For the text-containing cell, return its midpoint in [x, y] coordinate format. 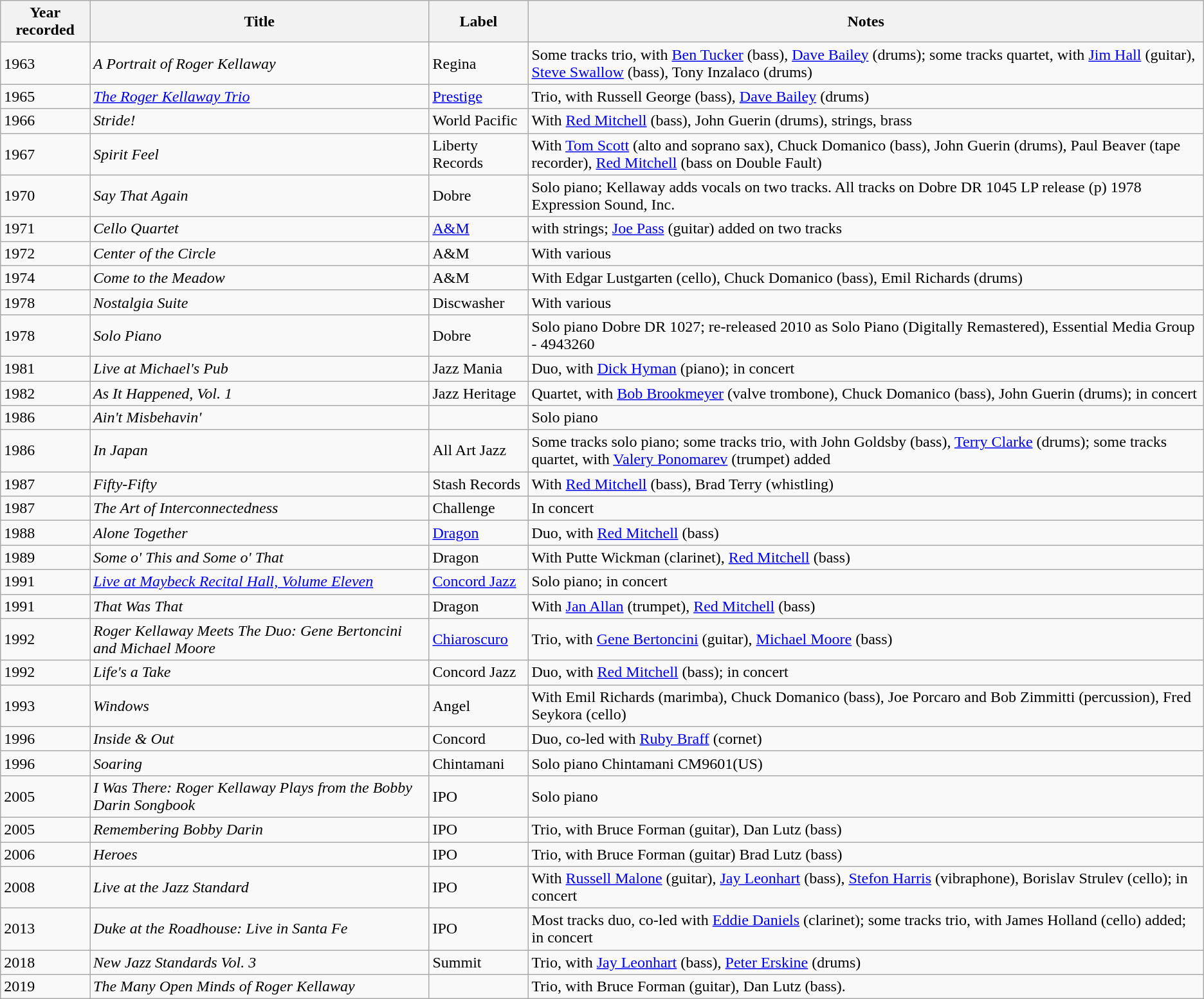
Jazz Mania [479, 368]
Duo, with Dick Hyman (piano); in concert [866, 368]
1988 [45, 533]
Trio, with Bruce Forman (guitar), Dan Lutz (bass). [866, 987]
Label [479, 22]
Chiaroscuro [479, 639]
Roger Kellaway Meets The Duo: Gene Bertoncini and Michael Moore [260, 639]
1967 [45, 154]
Chintamani [479, 763]
Heroes [260, 854]
Liberty Records [479, 154]
Trio, with Bruce Forman (guitar) Brad Lutz (bass) [866, 854]
Life's a Take [260, 672]
1989 [45, 557]
Fifty-Fifty [260, 484]
Center of the Circle [260, 253]
Challenge [479, 509]
Duo, with Red Mitchell (bass); in concert [866, 672]
A Portrait of Roger Kellaway [260, 63]
Trio, with Jay Leonhart (bass), Peter Erskine (drums) [866, 962]
Stash Records [479, 484]
With Putte Wickman (clarinet), Red Mitchell (bass) [866, 557]
Summit [479, 962]
Solo Piano [260, 336]
Jazz Heritage [479, 393]
Some o' This and Some o' That [260, 557]
Solo piano; in concert [866, 582]
1963 [45, 63]
Quartet, with Bob Brookmeyer (valve trombone), Chuck Domanico (bass), John Guerin (drums); in concert [866, 393]
The Art of Interconnectedness [260, 509]
With Russell Malone (guitar), Jay Leonhart (bass), Stefon Harris (vibraphone), Borislav Strulev (cello); in concert [866, 887]
Angel [479, 706]
All Art Jazz [479, 451]
Soaring [260, 763]
With Red Mitchell (bass), John Guerin (drums), strings, brass [866, 121]
1981 [45, 368]
Trio, with Russell George (bass), Dave Bailey (drums) [866, 96]
With Emil Richards (marimba), Chuck Domanico (bass), Joe Porcaro and Bob Zimmitti (percussion), Fred Seykora (cello) [866, 706]
Remembering Bobby Darin [260, 829]
Come to the Meadow [260, 278]
Duke at the Roadhouse: Live in Santa Fe [260, 930]
1971 [45, 229]
With Edgar Lustgarten (cello), Chuck Domanico (bass), Emil Richards (drums) [866, 278]
Regina [479, 63]
Solo piano Dobre DR 1027; re-released 2010 as Solo Piano (Digitally Remastered), Essential Media Group - 4943260 [866, 336]
Concord [479, 739]
I Was There: Roger Kellaway Plays from the Bobby Darin Songbook [260, 796]
That Was That [260, 606]
Live at the Jazz Standard [260, 887]
Live at Michael's Pub [260, 368]
2008 [45, 887]
World Pacific [479, 121]
Prestige [479, 96]
2006 [45, 854]
Most tracks duo, co-led with Eddie Daniels (clarinet); some tracks trio, with James Holland (cello) added; in concert [866, 930]
Inside & Out [260, 739]
2019 [45, 987]
Trio, with Gene Bertoncini (guitar), Michael Moore (bass) [866, 639]
With Red Mitchell (bass), Brad Terry (whistling) [866, 484]
1965 [45, 96]
Alone Together [260, 533]
The Roger Kellaway Trio [260, 96]
Solo piano; Kellaway adds vocals on two tracks. All tracks on Dobre DR 1045 LP release (p) 1978 Expression Sound, Inc. [866, 195]
1966 [45, 121]
In concert [866, 509]
New Jazz Standards Vol. 3 [260, 962]
Some tracks solo piano; some tracks trio, with John Goldsby (bass), Terry Clarke (drums); some tracks quartet, with Valery Ponomarev (trumpet) added [866, 451]
Year recorded [45, 22]
As It Happened, Vol. 1 [260, 393]
Nostalgia Suite [260, 302]
with strings; Joe Pass (guitar) added on two tracks [866, 229]
Discwasher [479, 302]
Live at Maybeck Recital Hall, Volume Eleven [260, 582]
With Jan Allan (trumpet), Red Mitchell (bass) [866, 606]
Ain't Misbehavin' [260, 418]
2018 [45, 962]
Notes [866, 22]
1970 [45, 195]
Stride! [260, 121]
Spirit Feel [260, 154]
Say That Again [260, 195]
Duo, with Red Mitchell (bass) [866, 533]
1993 [45, 706]
1974 [45, 278]
2013 [45, 930]
Title [260, 22]
Windows [260, 706]
Solo piano Chintamani CM9601(US) [866, 763]
Trio, with Bruce Forman (guitar), Dan Lutz (bass) [866, 829]
In Japan [260, 451]
1972 [45, 253]
The Many Open Minds of Roger Kellaway [260, 987]
1982 [45, 393]
Cello Quartet [260, 229]
Duo, co-led with Ruby Braff (cornet) [866, 739]
With Tom Scott (alto and soprano sax), Chuck Domanico (bass), John Guerin (drums), Paul Beaver (tape recorder), Red Mitchell (bass on Double Fault) [866, 154]
